Capture the cell that displays the provided text and extract its [X, Y] central coordinate. 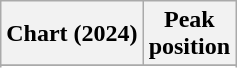
Peakposition [189, 34]
Chart (2024) [72, 34]
